Capture the cell that displays the provided text and extract its (x, y) central coordinate. 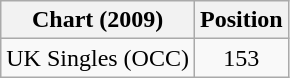
Chart (2009) (98, 20)
153 (241, 58)
Position (241, 20)
UK Singles (OCC) (98, 58)
